Output the [X, Y] coordinate of the center of the cell containing the given text.  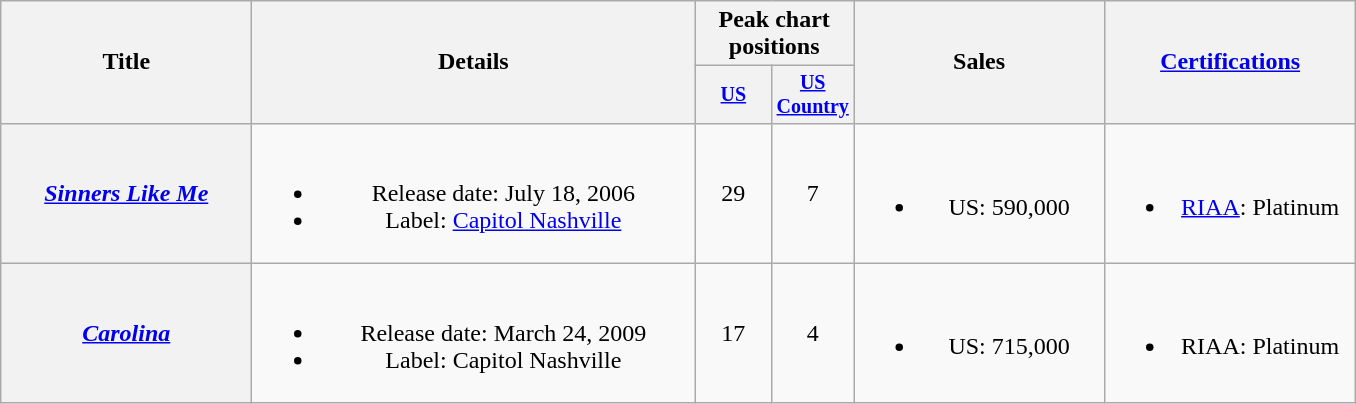
Details [474, 62]
Release date: March 24, 2009Label: Capitol Nashville [474, 333]
US: 590,000 [980, 193]
7 [813, 193]
US Country [813, 94]
Certifications [1230, 62]
US: 715,000 [980, 333]
US [734, 94]
29 [734, 193]
4 [813, 333]
Carolina [126, 333]
17 [734, 333]
Title [126, 62]
Peak chart positions [774, 34]
Sales [980, 62]
Sinners Like Me [126, 193]
Release date: July 18, 2006Label: Capitol Nashville [474, 193]
